Scan for the cell matching the given text and deliver its (x, y) coordinate at center. 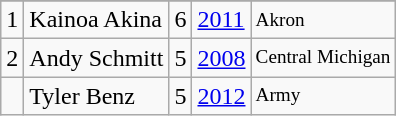
Army (323, 96)
2012 (222, 96)
Kainoa Akina (96, 20)
6 (180, 20)
2011 (222, 20)
Tyler Benz (96, 96)
Akron (323, 20)
2008 (222, 58)
2 (12, 58)
Andy Schmitt (96, 58)
1 (12, 20)
Central Michigan (323, 58)
